Capture the cell that displays the provided text and extract its [X, Y] central coordinate. 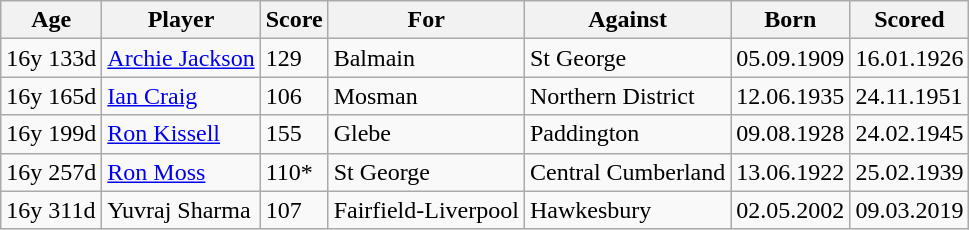
Age [52, 20]
12.06.1935 [790, 96]
Balmain [426, 58]
24.02.1945 [910, 134]
16y 311d [52, 210]
107 [294, 210]
110* [294, 172]
02.05.2002 [790, 210]
Ian Craig [181, 96]
Ron Moss [181, 172]
Northern District [627, 96]
Ron Kissell [181, 134]
Yuvraj Sharma [181, 210]
Central Cumberland [627, 172]
106 [294, 96]
Scored [910, 20]
Against [627, 20]
24.11.1951 [910, 96]
129 [294, 58]
16y 165d [52, 96]
16y 199d [52, 134]
16y 133d [52, 58]
Paddington [627, 134]
16y 257d [52, 172]
Player [181, 20]
13.06.1922 [790, 172]
09.08.1928 [790, 134]
Born [790, 20]
05.09.1909 [790, 58]
Archie Jackson [181, 58]
Score [294, 20]
25.02.1939 [910, 172]
09.03.2019 [910, 210]
Glebe [426, 134]
155 [294, 134]
16.01.1926 [910, 58]
Fairfield-Liverpool [426, 210]
Mosman [426, 96]
Hawkesbury [627, 210]
For [426, 20]
